Find where the given text appears and provide that cell's center as (x, y) coordinate. 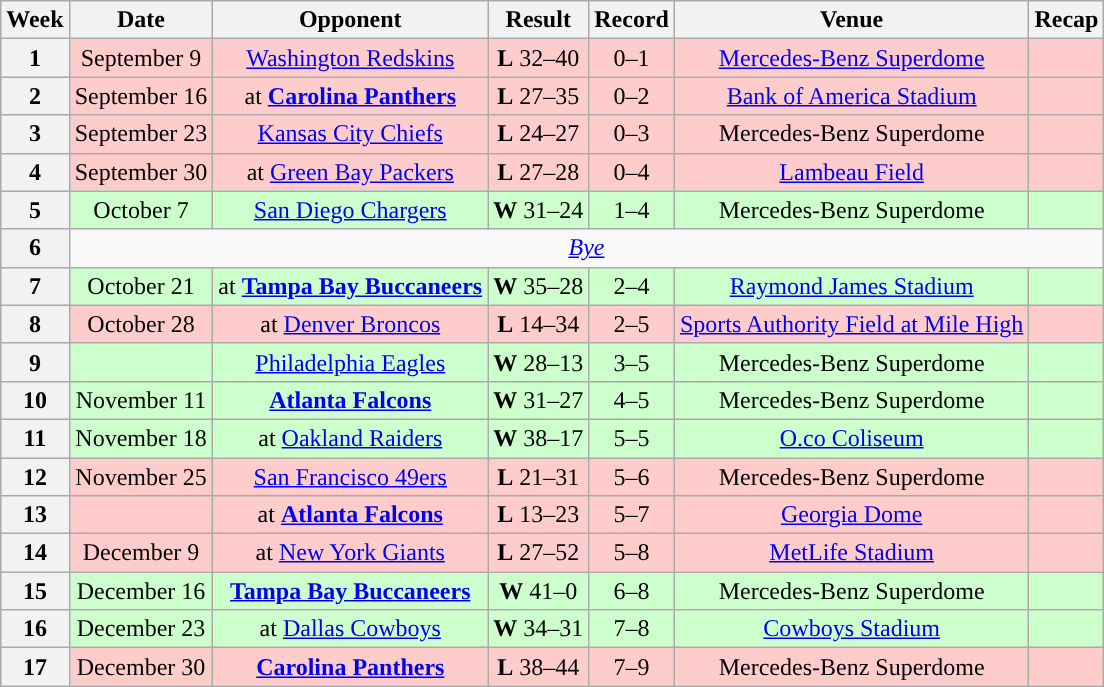
2–4 (632, 286)
4–5 (632, 400)
8 (35, 324)
L 38–44 (538, 667)
Sports Authority Field at Mile High (851, 324)
Carolina Panthers (350, 667)
L 24–27 (538, 134)
Week (35, 20)
3 (35, 134)
October 21 (141, 286)
Venue (851, 20)
November 25 (141, 477)
at Dallas Cowboys (350, 629)
San Francisco 49ers (350, 477)
San Diego Chargers (350, 210)
16 (35, 629)
December 30 (141, 667)
L 14–34 (538, 324)
W 41–0 (538, 591)
Atlanta Falcons (350, 400)
3–5 (632, 362)
2 (35, 96)
Lambeau Field (851, 172)
7 (35, 286)
0–4 (632, 172)
7–8 (632, 629)
O.co Coliseum (851, 438)
Philadelphia Eagles (350, 362)
Bank of America Stadium (851, 96)
L 32–40 (538, 58)
L 27–52 (538, 553)
Record (632, 20)
W 31–27 (538, 400)
1 (35, 58)
1–4 (632, 210)
September 16 (141, 96)
W 31–24 (538, 210)
December 16 (141, 591)
6 (35, 248)
15 (35, 591)
Date (141, 20)
Cowboys Stadium (851, 629)
W 35–28 (538, 286)
0–2 (632, 96)
Tampa Bay Buccaneers (350, 591)
13 (35, 515)
W 28–13 (538, 362)
W 38–17 (538, 438)
5–8 (632, 553)
Bye (586, 248)
17 (35, 667)
Recap (1066, 20)
October 7 (141, 210)
at Atlanta Falcons (350, 515)
September 9 (141, 58)
5–5 (632, 438)
at New York Giants (350, 553)
12 (35, 477)
Kansas City Chiefs (350, 134)
14 (35, 553)
Georgia Dome (851, 515)
MetLife Stadium (851, 553)
September 23 (141, 134)
Opponent (350, 20)
6–8 (632, 591)
September 30 (141, 172)
L 21–31 (538, 477)
9 (35, 362)
10 (35, 400)
L 27–35 (538, 96)
Raymond James Stadium (851, 286)
Result (538, 20)
5 (35, 210)
at Tampa Bay Buccaneers (350, 286)
0–1 (632, 58)
L 13–23 (538, 515)
2–5 (632, 324)
at Green Bay Packers (350, 172)
November 18 (141, 438)
L 27–28 (538, 172)
7–9 (632, 667)
at Oakland Raiders (350, 438)
December 23 (141, 629)
December 9 (141, 553)
at Denver Broncos (350, 324)
11 (35, 438)
W 34–31 (538, 629)
Washington Redskins (350, 58)
5–6 (632, 477)
4 (35, 172)
October 28 (141, 324)
at Carolina Panthers (350, 96)
5–7 (632, 515)
0–3 (632, 134)
November 11 (141, 400)
